Return (X, Y) of the center of cell containing provided text 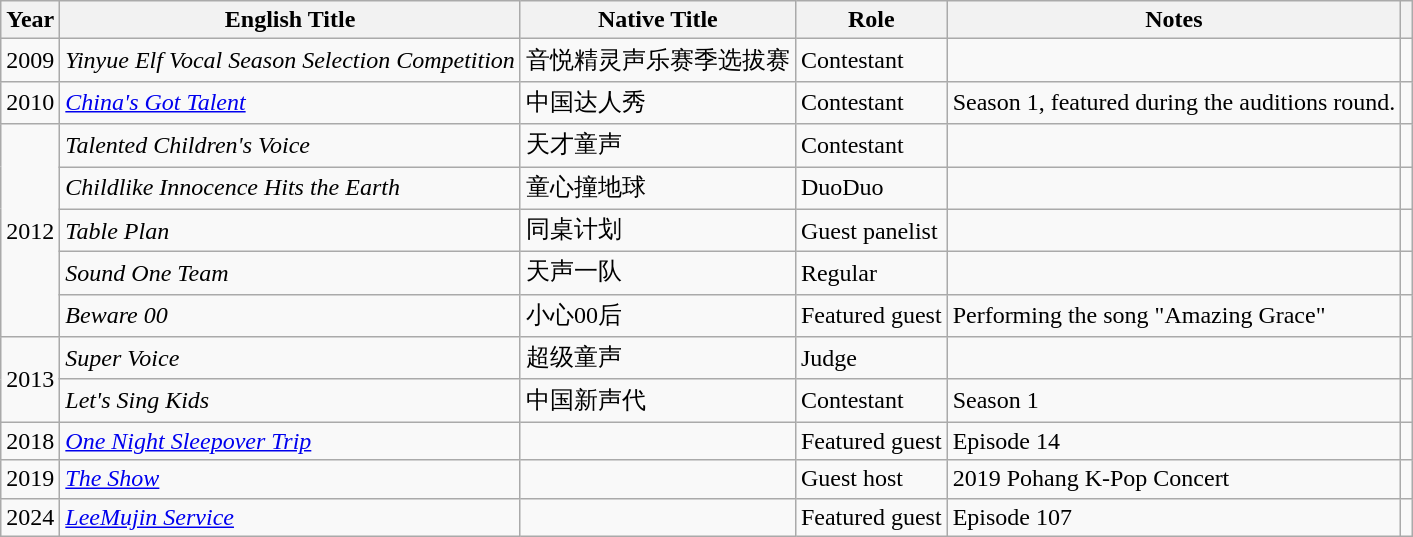
Season 1 (1174, 400)
同桌计划 (658, 230)
天才童声 (658, 146)
小心00后 (658, 316)
2013 (30, 380)
Guest panelist (871, 230)
2018 (30, 441)
Episode 107 (1174, 517)
Beware 00 (290, 316)
Role (871, 20)
Super Voice (290, 358)
2012 (30, 230)
Guest host (871, 479)
China's Got Talent (290, 102)
Episode 14 (1174, 441)
天声一队 (658, 274)
Talented Children's Voice (290, 146)
The Show (290, 479)
English Title (290, 20)
2019 (30, 479)
One Night Sleepover Trip (290, 441)
Season 1, featured during the auditions round. (1174, 102)
2010 (30, 102)
Sound One Team (290, 274)
DuoDuo (871, 188)
2009 (30, 60)
Regular (871, 274)
Table Plan (290, 230)
2024 (30, 517)
Performing the song "Amazing Grace" (1174, 316)
超级童声 (658, 358)
中国新声代 (658, 400)
Judge (871, 358)
Year (30, 20)
Notes (1174, 20)
Let's Sing Kids (290, 400)
中国达人秀 (658, 102)
音悦精灵声乐赛季选拔赛 (658, 60)
LeeMujin Service (290, 517)
Native Title (658, 20)
Childlike Innocence Hits the Earth (290, 188)
2019 Pohang K-Pop Concert (1174, 479)
童心撞地球 (658, 188)
Yinyue Elf Vocal Season Selection Competition (290, 60)
